Pinpoint the cell where the given text exists, returning its [X, Y] midpoint coordinate. 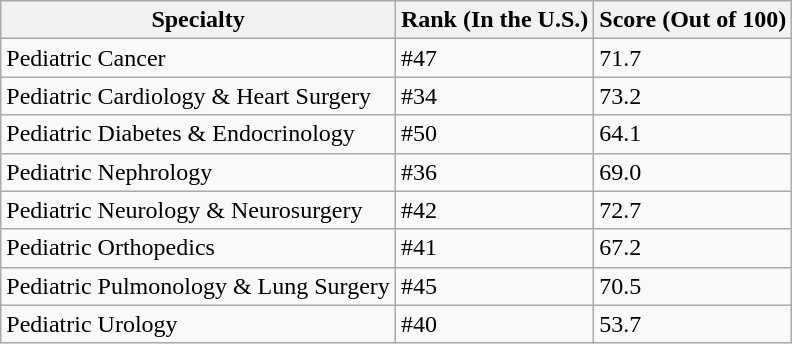
#40 [494, 324]
Pediatric Orthopedics [198, 248]
Pediatric Cardiology & Heart Surgery [198, 96]
#47 [494, 58]
#50 [494, 134]
70.5 [693, 286]
#34 [494, 96]
Score (Out of 100) [693, 20]
69.0 [693, 172]
67.2 [693, 248]
#45 [494, 286]
Pediatric Pulmonology & Lung Surgery [198, 286]
Pediatric Diabetes & Endocrinology [198, 134]
Specialty [198, 20]
72.7 [693, 210]
Rank (In the U.S.) [494, 20]
#36 [494, 172]
71.7 [693, 58]
Pediatric Neurology & Neurosurgery [198, 210]
Pediatric Nephrology [198, 172]
#42 [494, 210]
73.2 [693, 96]
#41 [494, 248]
64.1 [693, 134]
Pediatric Cancer [198, 58]
53.7 [693, 324]
Pediatric Urology [198, 324]
